Identify which cell holds the provided text, then report its (X, Y) central coordinate. 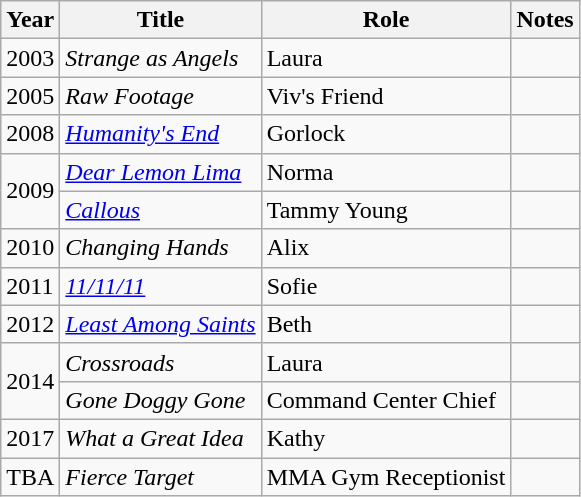
Role (386, 20)
2012 (30, 324)
2011 (30, 286)
Year (30, 20)
2010 (30, 248)
2017 (30, 438)
Strange as Angels (160, 58)
2009 (30, 191)
Beth (386, 324)
Raw Footage (160, 96)
Gorlock (386, 134)
2005 (30, 96)
Callous (160, 210)
Norma (386, 172)
2003 (30, 58)
TBA (30, 477)
Crossroads (160, 362)
MMA Gym Receptionist (386, 477)
Tammy Young (386, 210)
Notes (545, 20)
2014 (30, 381)
Alix (386, 248)
11/11/11 (160, 286)
Least Among Saints (160, 324)
Sofie (386, 286)
Humanity's End (160, 134)
Changing Hands (160, 248)
Kathy (386, 438)
Title (160, 20)
Gone Doggy Gone (160, 400)
2008 (30, 134)
Viv's Friend (386, 96)
What a Great Idea (160, 438)
Fierce Target (160, 477)
Command Center Chief (386, 400)
Dear Lemon Lima (160, 172)
